Identify which cell holds the provided text, then report its [x, y] central coordinate. 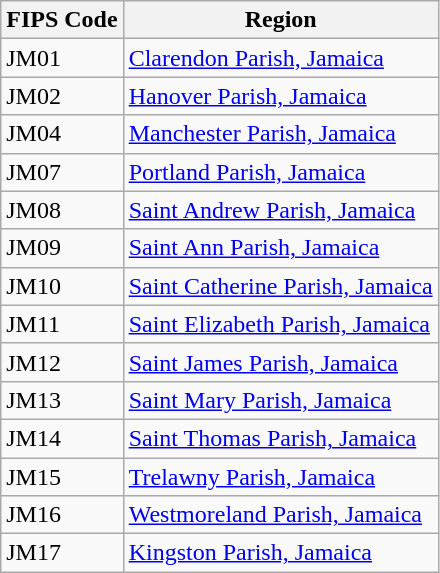
JM10 [62, 286]
JM15 [62, 477]
FIPS Code [62, 20]
JM13 [62, 400]
Saint Thomas Parish, Jamaica [280, 438]
JM08 [62, 210]
Kingston Parish, Jamaica [280, 553]
JM12 [62, 362]
Saint Catherine Parish, Jamaica [280, 286]
Clarendon Parish, Jamaica [280, 58]
Saint Elizabeth Parish, Jamaica [280, 324]
JM17 [62, 553]
Saint Mary Parish, Jamaica [280, 400]
JM04 [62, 134]
JM01 [62, 58]
Westmoreland Parish, Jamaica [280, 515]
JM14 [62, 438]
Manchester Parish, Jamaica [280, 134]
JM16 [62, 515]
JM11 [62, 324]
Saint James Parish, Jamaica [280, 362]
Region [280, 20]
Saint Andrew Parish, Jamaica [280, 210]
Portland Parish, Jamaica [280, 172]
Trelawny Parish, Jamaica [280, 477]
Saint Ann Parish, Jamaica [280, 248]
Hanover Parish, Jamaica [280, 96]
JM02 [62, 96]
JM09 [62, 248]
JM07 [62, 172]
